From the cell containing the given text, extract its center point as (x, y) coordinate. 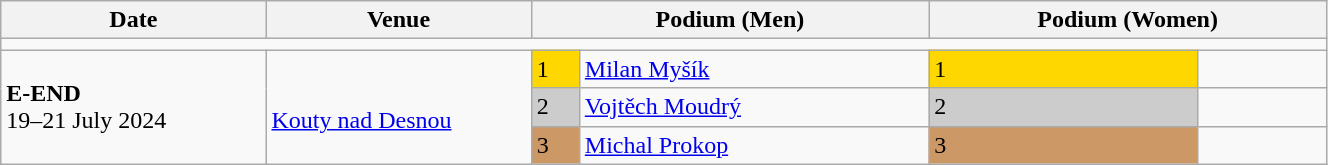
Milan Myšík (754, 69)
Michal Prokop (754, 145)
Date (134, 20)
Podium (Women) (1128, 20)
Podium (Men) (730, 20)
Vojtěch Moudrý (754, 107)
E-END 19–21 July 2024 (134, 107)
Kouty nad Desnou (398, 107)
Venue (398, 20)
